Pinpoint the cell where the given text exists, returning its (x, y) midpoint coordinate. 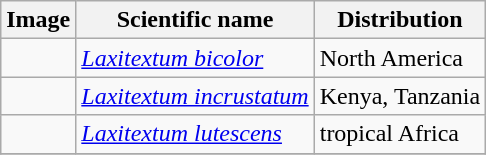
tropical Africa (400, 134)
Distribution (400, 20)
Image (38, 20)
Kenya, Tanzania (400, 96)
North America (400, 58)
Laxitextum incrustatum (195, 96)
Laxitextum bicolor (195, 58)
Scientific name (195, 20)
Laxitextum lutescens (195, 134)
